Search for the cell housing the specified text and yield its (X, Y) center coordinate. 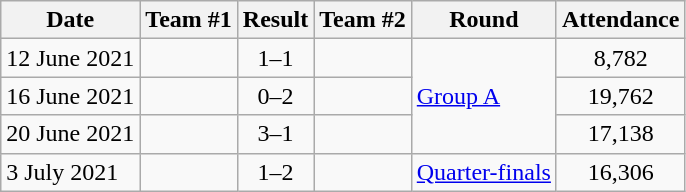
Attendance (620, 20)
Team #1 (189, 20)
1–2 (275, 172)
Group A (484, 96)
1–1 (275, 58)
20 June 2021 (70, 134)
3–1 (275, 134)
Team #2 (363, 20)
19,762 (620, 96)
Round (484, 20)
17,138 (620, 134)
12 June 2021 (70, 58)
8,782 (620, 58)
Quarter-finals (484, 172)
0–2 (275, 96)
16,306 (620, 172)
16 June 2021 (70, 96)
3 July 2021 (70, 172)
Date (70, 20)
Result (275, 20)
